Identify which cell holds the provided text, then report its [X, Y] central coordinate. 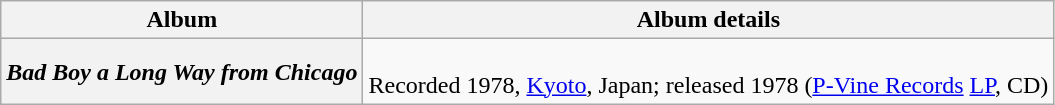
Album details [708, 20]
Bad Boy a Long Way from Chicago [182, 72]
Album [182, 20]
Recorded 1978, Kyoto, Japan; released 1978 (P-Vine Records LP, CD) [708, 72]
